Return [X, Y] of the center of cell containing provided text 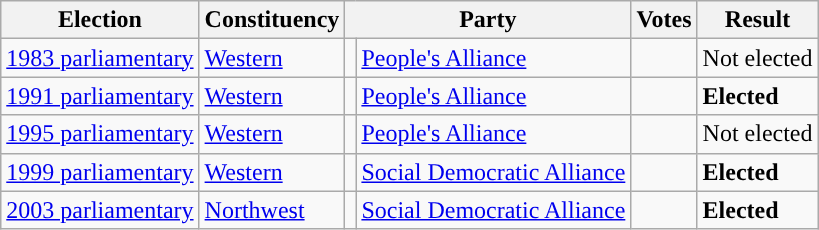
Constituency [272, 20]
Votes [664, 20]
Election [100, 20]
2003 parliamentary [100, 210]
1999 parliamentary [100, 172]
Party [488, 20]
Northwest [272, 210]
1991 parliamentary [100, 96]
1995 parliamentary [100, 134]
1983 parliamentary [100, 58]
Result [758, 20]
